Detect which cell encompasses the target text, then output its (X, Y) center coordinate. 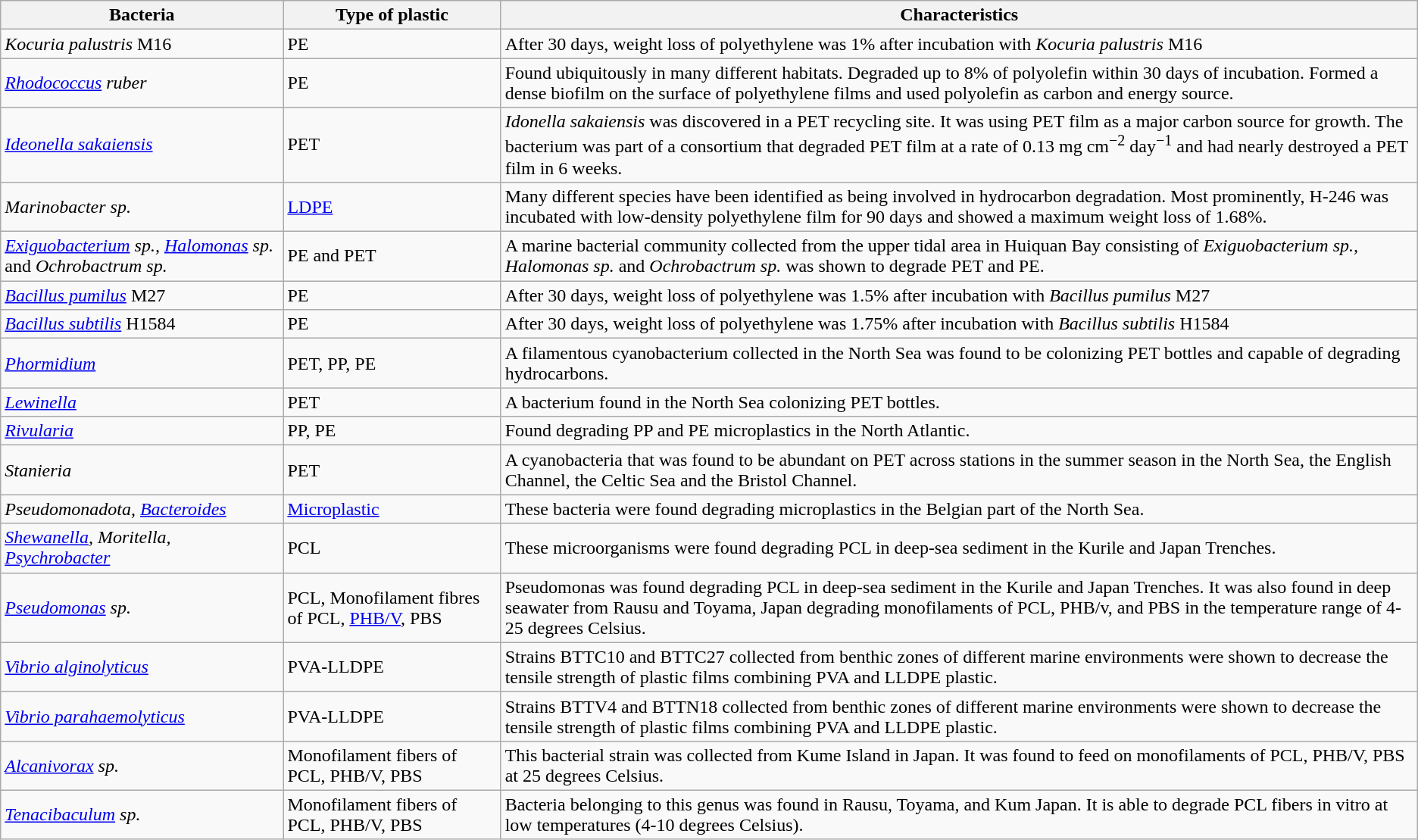
Bacillus subtilis H1584 (142, 324)
Shewanella, Moritella, Psychrobacter (142, 548)
Phormidium (142, 364)
PCL, Monofilament fibres of PCL, PHB/V, PBS (392, 607)
Stanieria (142, 470)
PE and PET (392, 256)
PCL (392, 548)
After 30 days, weight loss of polyethylene was 1.5% after incubation with Bacillus pumilus M27 (959, 295)
A bacterium found in the North Sea colonizing PET bottles. (959, 402)
Tenacibaculum sp. (142, 815)
After 30 days, weight loss of polyethylene was 1% after incubation with Kocuria palustris M16 (959, 44)
Rhodococcus ruber (142, 83)
Pseudomonadota, Bacteroides (142, 509)
PP, PE (392, 431)
These microorganisms were found degrading PCL in deep-sea sediment in the Kurile and Japan Trenches. (959, 548)
Microplastic (392, 509)
Alcanivorax sp. (142, 765)
Bacteria (142, 15)
Found degrading PP and PE microplastics in the North Atlantic. (959, 431)
Marinobacter sp. (142, 206)
Lewinella (142, 402)
Type of plastic (392, 15)
This bacterial strain was collected from Kume Island in Japan. It was found to feed on monofilaments of PCL, PHB/V, PBS at 25 degrees Celsius. (959, 765)
PET, PP, PE (392, 364)
These bacteria were found degrading microplastics in the Belgian part of the North Sea. (959, 509)
Kocuria palustris M16 (142, 44)
Rivularia (142, 431)
After 30 days, weight loss of polyethylene was 1.75% after incubation with Bacillus subtilis H1584 (959, 324)
A filamentous cyanobacterium collected in the North Sea was found to be colonizing PET bottles and capable of degrading hydrocarbons. (959, 364)
Exiguobacterium sp., Halomonas sp. and Ochrobactrum sp. (142, 256)
Ideonella sakaiensis (142, 145)
Characteristics (959, 15)
Vibrio alginolyticus (142, 667)
LDPE (392, 206)
Bacillus pumilus M27 (142, 295)
Vibrio parahaemolyticus (142, 717)
Pseudomonas sp. (142, 607)
